Scan for the cell matching the given text and deliver its [X, Y] coordinate at center. 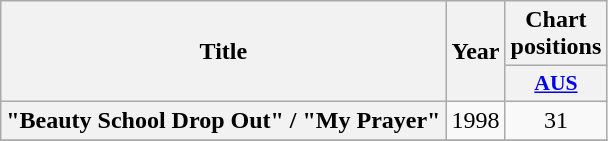
Year [476, 52]
Chart positions [556, 34]
1998 [476, 120]
31 [556, 120]
AUS [556, 84]
"Beauty School Drop Out" / "My Prayer" [224, 120]
Title [224, 52]
